Identify which cell holds the provided text, then report its [X, Y] central coordinate. 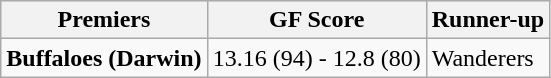
GF Score [316, 20]
Buffaloes (Darwin) [104, 58]
Runner-up [488, 20]
Wanderers [488, 58]
Premiers [104, 20]
13.16 (94) - 12.8 (80) [316, 58]
